Scan for the cell matching the given text and deliver its [X, Y] coordinate at center. 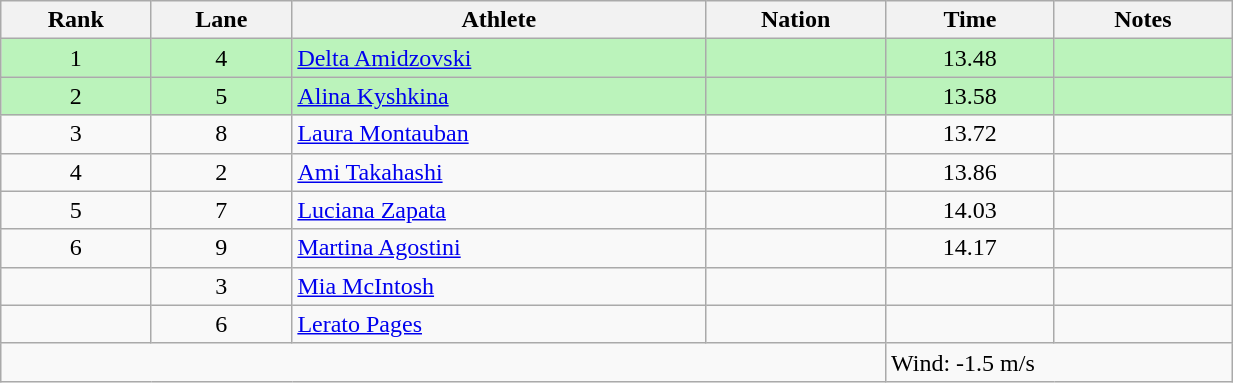
Notes [1142, 20]
9 [222, 248]
Athlete [499, 20]
Ami Takahashi [499, 172]
Rank [76, 20]
Lane [222, 20]
Martina Agostini [499, 248]
Laura Montauban [499, 134]
1 [76, 58]
Wind: -1.5 m/s [1058, 362]
8 [222, 134]
Alina Kyshkina [499, 96]
Delta Amidzovski [499, 58]
13.58 [970, 96]
13.48 [970, 58]
7 [222, 210]
Lerato Pages [499, 324]
Luciana Zapata [499, 210]
Nation [796, 20]
Time [970, 20]
13.86 [970, 172]
Mia McIntosh [499, 286]
13.72 [970, 134]
14.17 [970, 248]
14.03 [970, 210]
